Scan for the cell matching the given text and deliver its [X, Y] coordinate at center. 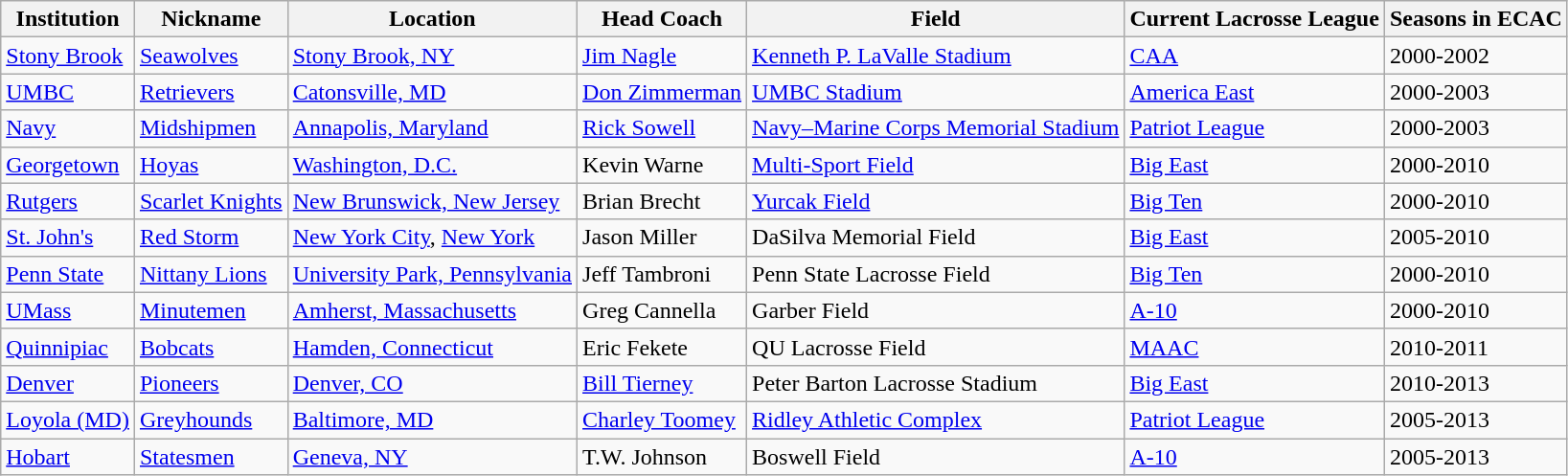
Greyhounds [211, 419]
Yurcak Field [936, 201]
Retrievers [211, 92]
Quinnipiac [68, 347]
Don Zimmerman [663, 92]
CAA [1255, 56]
MAAC [1255, 347]
New York City, New York [432, 238]
Stony Brook [68, 56]
Loyola (MD) [68, 419]
Statesmen [211, 457]
Catonsville, MD [432, 92]
T.W. Johnson [663, 457]
UMBC [68, 92]
Nittany Lions [211, 274]
UMBC Stadium [936, 92]
Rutgers [68, 201]
Denver, CO [432, 383]
Stony Brook, NY [432, 56]
2010-2011 [1475, 347]
Peter Barton Lacrosse Stadium [936, 383]
Garber Field [936, 310]
Greg Cannella [663, 310]
Pioneers [211, 383]
Midshipmen [211, 128]
2005-2010 [1475, 238]
2000-2002 [1475, 56]
Navy [68, 128]
St. John's [68, 238]
University Park, Pennsylvania [432, 274]
Hobart [68, 457]
Ridley Athletic Complex [936, 419]
Washington, D.C. [432, 165]
Hoyas [211, 165]
Penn State [68, 274]
Multi-Sport Field [936, 165]
New Brunswick, New Jersey [432, 201]
Annapolis, Maryland [432, 128]
Hamden, Connecticut [432, 347]
Head Coach [663, 19]
America East [1255, 92]
Seawolves [211, 56]
2010-2013 [1475, 383]
Geneva, NY [432, 457]
DaSilva Memorial Field [936, 238]
Bill Tierney [663, 383]
Jason Miller [663, 238]
Scarlet Knights [211, 201]
Denver [68, 383]
QU Lacrosse Field [936, 347]
Minutemen [211, 310]
Georgetown [68, 165]
Rick Sowell [663, 128]
Jim Nagle [663, 56]
Boswell Field [936, 457]
Location [432, 19]
Charley Toomey [663, 419]
Eric Fekete [663, 347]
Current Lacrosse League [1255, 19]
Baltimore, MD [432, 419]
Brian Brecht [663, 201]
UMass [68, 310]
Kenneth P. LaValle Stadium [936, 56]
Jeff Tambroni [663, 274]
Seasons in ECAC [1475, 19]
Bobcats [211, 347]
Kevin Warne [663, 165]
Nickname [211, 19]
Red Storm [211, 238]
Amherst, Massachusetts [432, 310]
Navy–Marine Corps Memorial Stadium [936, 128]
Penn State Lacrosse Field [936, 274]
Institution [68, 19]
Field [936, 19]
